Provide the [x, y] coordinate of the cell's center where the given text is located.  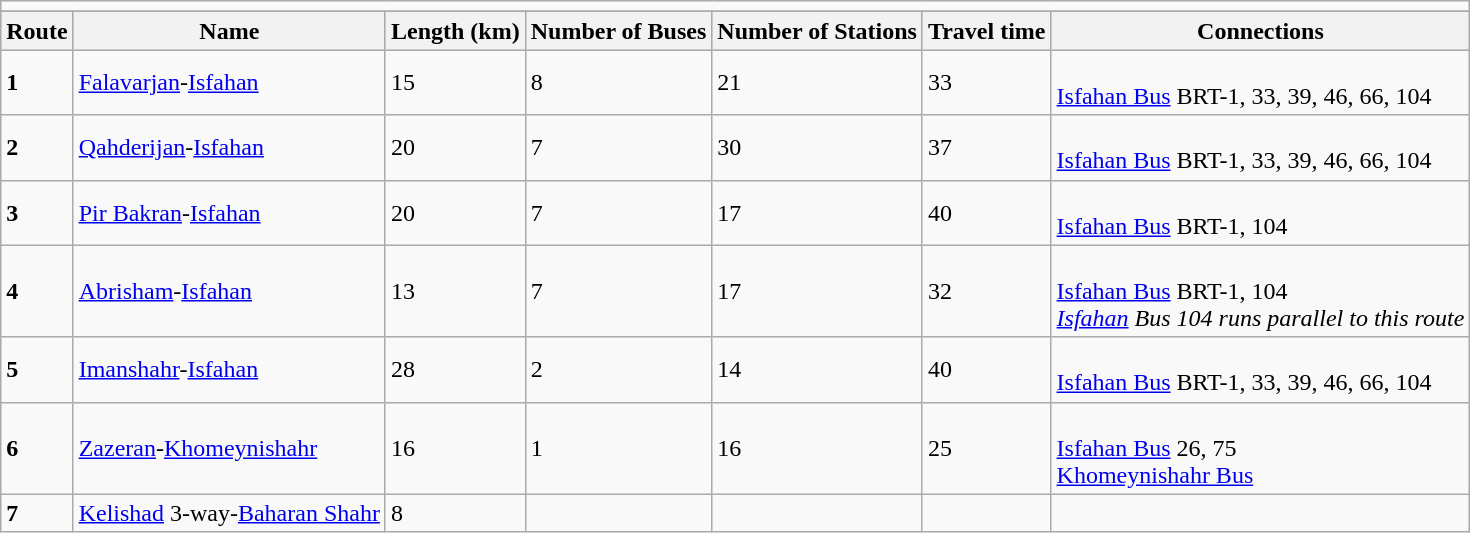
4 [37, 291]
Route [37, 31]
Length (km) [455, 31]
Isfahan Bus BRT-1, 104 [1260, 212]
Travel time [986, 31]
21 [818, 82]
Number of Stations [818, 31]
14 [818, 370]
Name [229, 31]
13 [455, 291]
6 [37, 448]
Number of Buses [618, 31]
Isfahan Bus BRT-1, 104Isfahan Bus 104 runs parallel to this route [1260, 291]
Zazeran-Khomeynishahr [229, 448]
30 [818, 148]
Isfahan Bus 26, 75Khomeynishahr Bus [1260, 448]
28 [455, 370]
33 [986, 82]
15 [455, 82]
25 [986, 448]
37 [986, 148]
Falavarjan-Isfahan [229, 82]
Imanshahr-Isfahan [229, 370]
5 [37, 370]
3 [37, 212]
Pir Bakran-Isfahan [229, 212]
32 [986, 291]
Abrisham-Isfahan [229, 291]
Connections [1260, 31]
Qahderijan-Isfahan [229, 148]
Kelishad 3-way-Baharan Shahr [229, 513]
